Find where the given text appears and provide that cell's center as [X, Y] coordinate. 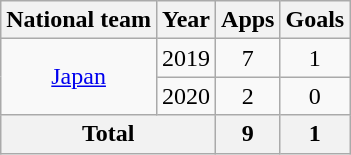
Year [186, 20]
2 [248, 96]
Japan [79, 77]
2020 [186, 96]
Goals [315, 20]
0 [315, 96]
7 [248, 58]
Apps [248, 20]
2019 [186, 58]
Total [108, 134]
National team [79, 20]
9 [248, 134]
